For the text-containing cell, return its midpoint in (X, Y) coordinate format. 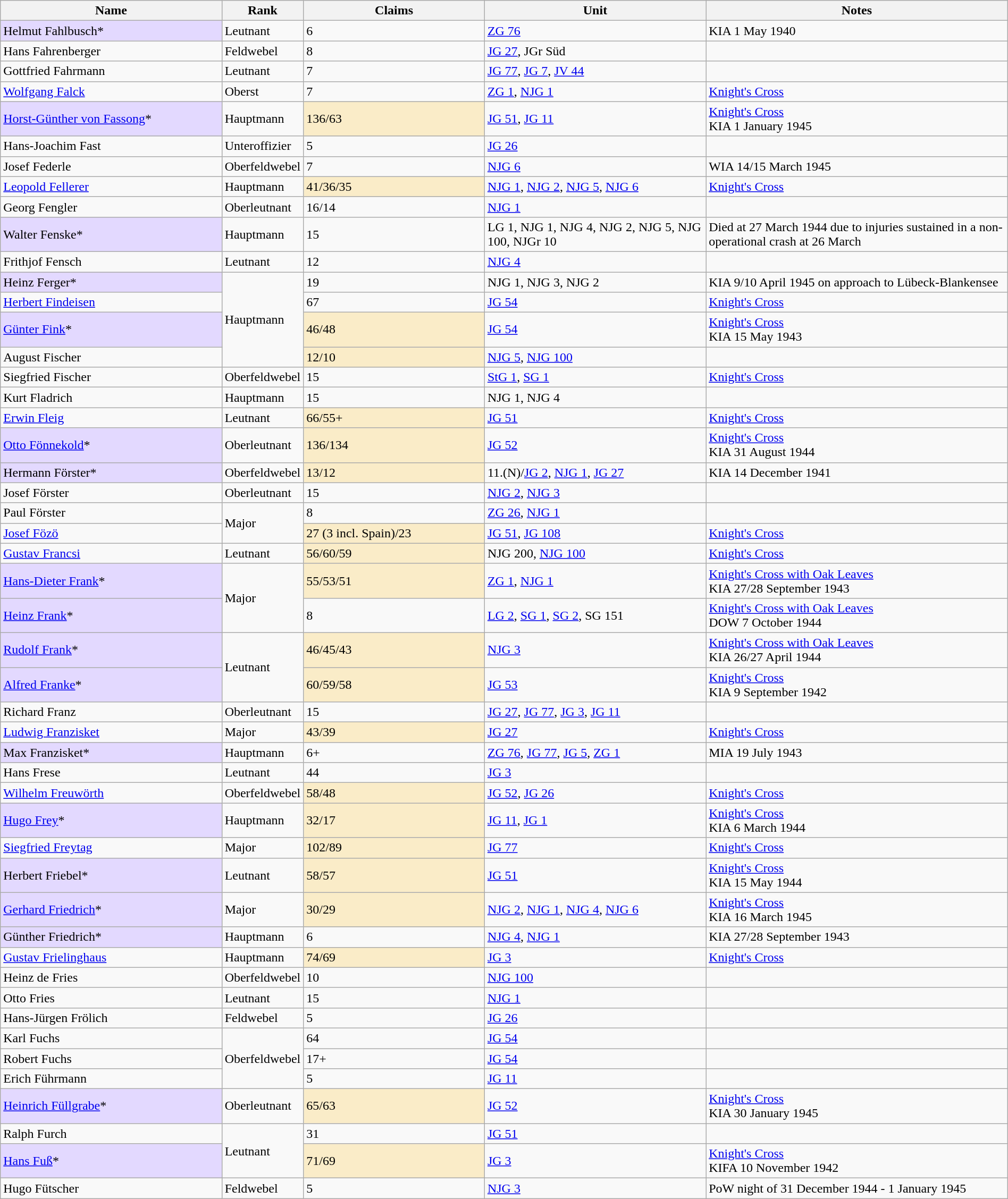
32/17 (394, 821)
Knight's CrossKIA 30 January 1945 (857, 1107)
ZG 76 (595, 31)
NJG 5, NJG 100 (595, 357)
Josef Federle (111, 166)
Knight's Cross with Oak LeavesKIA 26/27 April 1944 (857, 649)
Died at 27 March 1944 due to injuries sustained in a non-operational crash at 26 March (857, 234)
Horst-Günther von Fassong* (111, 119)
NJG 1, NJG 4 (595, 398)
NJG 1, NJG 2, NJG 5, NJG 6 (595, 187)
Siegfried Fischer (111, 377)
Knight's Cross with Oak LeavesKIA 27/28 September 1943 (857, 580)
JG 52, JG 26 (595, 793)
Ralph Furch (111, 1134)
Helmut Fahlbusch* (111, 31)
6+ (394, 753)
43/39 (394, 732)
Notes (857, 11)
Hermann Förster* (111, 472)
60/59/58 (394, 685)
NJG 6 (595, 166)
Unit (595, 11)
NJG 4, NJG 1 (595, 937)
Name (111, 11)
JG 11 (595, 1079)
Knight's CrossKIA 6 March 1944 (857, 821)
August Fischer (111, 357)
Wilhelm Freuwörth (111, 793)
13/12 (394, 472)
56/60/59 (394, 553)
NJG 2, NJG 3 (595, 493)
Heinz Ferger* (111, 282)
55/53/51 (394, 580)
Hans Fahrenberger (111, 51)
NJG 200, NJG 100 (595, 553)
JG 27, JG 77, JG 3, JG 11 (595, 712)
Knight's Cross with Oak LeavesDOW 7 October 1944 (857, 615)
Rudolf Frank* (111, 649)
Georg Fengler (111, 207)
Knight's CrossKIA 15 May 1944 (857, 875)
12/10 (394, 357)
PoW night of 31 December 1944 - 1 January 1945 (857, 1188)
Wolfgang Falck (111, 91)
Knight's CrossKIA 31 August 1944 (857, 445)
66/55+ (394, 418)
136/134 (394, 445)
Otto Fönnekold* (111, 445)
JG 27, JGr Süd (595, 51)
Hans-Jürgen Frölich (111, 1018)
NJG 2, NJG 1, NJG 4, NJG 6 (595, 910)
Josef Förster (111, 493)
46/45/43 (394, 649)
Hans Frese (111, 773)
Gerhard Friedrich* (111, 910)
12 (394, 261)
41/36/35 (394, 187)
Herbert Friebel* (111, 875)
Paul Förster (111, 513)
Siegfried Freytag (111, 848)
Richard Franz (111, 712)
JG 51, JG 11 (595, 119)
Max Franzisket* (111, 753)
KIA 14 December 1941 (857, 472)
LG 2, SG 1, SG 2, SG 151 (595, 615)
Ludwig Franzisket (111, 732)
30/29 (394, 910)
KIA 1 May 1940 (857, 31)
Knight's CrossKIA 16 March 1945 (857, 910)
Gustav Frielinghaus (111, 957)
Leopold Fellerer (111, 187)
46/48 (394, 330)
KIA 27/28 September 1943 (857, 937)
Herbert Findeisen (111, 302)
Knight's CrossKIFA 10 November 1942 (857, 1161)
67 (394, 302)
31 (394, 1134)
Josef Fözö (111, 533)
JG 53 (595, 685)
Oberst (263, 91)
Hugo Fütscher (111, 1188)
ZG 76, JG 77, JG 5, ZG 1 (595, 753)
10 (394, 977)
Robert Fuchs (111, 1058)
Knight's CrossKIA 15 May 1943 (857, 330)
Frithjof Fensch (111, 261)
JG 77 (595, 848)
Hans-Joachim Fast (111, 146)
Erich Führmann (111, 1079)
136/63 (394, 119)
27 (3 incl. Spain)/23 (394, 533)
Karl Fuchs (111, 1038)
11.(N)/JG 2, NJG 1, JG 27 (595, 472)
JG 77, JG 7, JV 44 (595, 71)
NJG 100 (595, 977)
Erwin Fleig (111, 418)
71/69 (394, 1161)
44 (394, 773)
LG 1, NJG 1, NJG 4, NJG 2, NJG 5, NJG 100, NJGr 10 (595, 234)
Knight's CrossKIA 1 January 1945 (857, 119)
Heinz Frank* (111, 615)
MIA 19 July 1943 (857, 753)
WIA 14/15 March 1945 (857, 166)
KIA 9/10 April 1945 on approach to Lübeck-Blankensee (857, 282)
Günther Friedrich* (111, 937)
Knight's CrossKIA 9 September 1942 (857, 685)
Günter Fink* (111, 330)
64 (394, 1038)
Gottfried Fahrmann (111, 71)
16/14 (394, 207)
Hugo Frey* (111, 821)
JG 11, JG 1 (595, 821)
NJG 1, NJG 3, NJG 2 (595, 282)
102/89 (394, 848)
19 (394, 282)
StG 1, SG 1 (595, 377)
Heinz de Fries (111, 977)
Kurt Fladrich (111, 398)
JG 27 (595, 732)
65/63 (394, 1107)
74/69 (394, 957)
Gustav Francsi (111, 553)
Heinrich Füllgrabe* (111, 1107)
Hans-Dieter Frank* (111, 580)
Otto Fries (111, 998)
Claims (394, 11)
Hans Fuß* (111, 1161)
NJG 4 (595, 261)
17+ (394, 1058)
Walter Fenske* (111, 234)
JG 51, JG 108 (595, 533)
Alfred Franke* (111, 685)
58/57 (394, 875)
ZG 26, NJG 1 (595, 513)
Unteroffizier (263, 146)
Rank (263, 11)
58/48 (394, 793)
